Detect which cell encompasses the target text, then output its (x, y) center coordinate. 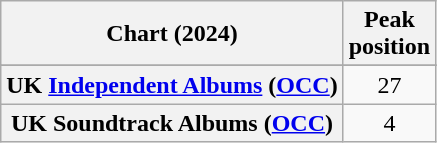
Peakposition (389, 34)
Chart (2024) (172, 34)
UK Independent Albums (OCC) (172, 85)
4 (389, 123)
UK Soundtrack Albums (OCC) (172, 123)
27 (389, 85)
